Determine the [x, y] coordinate at the center of the cell enclosing the given text.  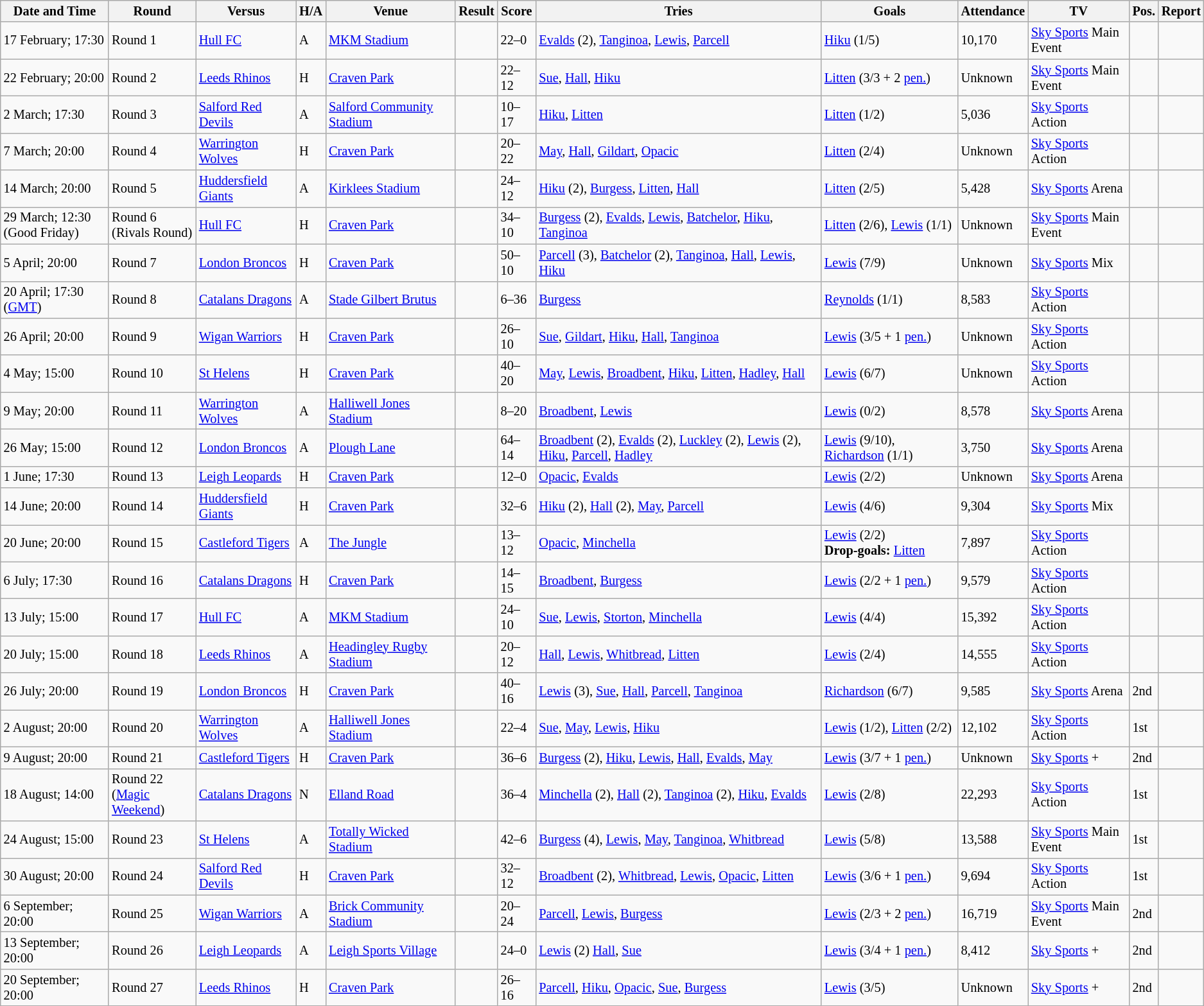
Lewis (4/6) [890, 507]
Opacic, Evalds [678, 477]
9,579 [993, 580]
6–36 [517, 300]
20 June; 20:00 [55, 543]
9,694 [993, 876]
Lewis (3/7 + 1 pen.) [890, 758]
16,719 [993, 914]
Burgess (2), Hiku, Lewis, Hall, Evalds, May [678, 758]
5,428 [993, 189]
14,555 [993, 654]
Round 24 [152, 876]
Lewis (3/6 + 1 pen.) [890, 876]
24–12 [517, 189]
Lewis (5/8) [890, 839]
13,588 [993, 839]
9 May; 20:00 [55, 411]
24 August; 15:00 [55, 839]
Reynolds (1/1) [890, 300]
Lewis (2/8) [890, 795]
Broadbent, Lewis [678, 411]
36–4 [517, 795]
24–10 [517, 617]
26 April; 20:00 [55, 336]
22,293 [993, 795]
32–6 [517, 507]
Lewis (2/2 + 1 pen.) [890, 580]
Lewis (3), Sue, Hall, Parcell, Tanginoa [678, 691]
2 March; 17:30 [55, 114]
40–16 [517, 691]
Tries [678, 11]
8,583 [993, 300]
9,585 [993, 691]
Hiku (1/5) [890, 40]
Lewis (2/2)Drop-goals: Litten [890, 543]
Round 13 [152, 477]
29 March; 12:30(Good Friday) [55, 225]
Sue, May, Lewis, Hiku [678, 728]
Round 9 [152, 336]
Parcell, Lewis, Burgess [678, 914]
Parcell (3), Batchelor (2), Tanginoa, Hall, Lewis, Hiku [678, 263]
5,036 [993, 114]
10–17 [517, 114]
2 August; 20:00 [55, 728]
Score [517, 11]
Round 16 [152, 580]
Round 20 [152, 728]
Lewis (1/2), Litten (2/2) [890, 728]
Litten (3/3 + 2 pen.) [890, 78]
26 July; 20:00 [55, 691]
Parcell, Hiku, Opacic, Sue, Burgess [678, 987]
30 August; 20:00 [55, 876]
Round 1 [152, 40]
22–12 [517, 78]
Lewis (2/4) [890, 654]
Elland Road [390, 795]
34–10 [517, 225]
Round 17 [152, 617]
Round [152, 11]
14–15 [517, 580]
May, Lewis, Broadbent, Hiku, Litten, Hadley, Hall [678, 374]
Litten (1/2) [890, 114]
Leigh Sports Village [390, 950]
Hiku (2), Hall (2), May, Parcell [678, 507]
Round 10 [152, 374]
64–14 [517, 447]
24–0 [517, 950]
20 July; 15:00 [55, 654]
The Jungle [390, 543]
17 February; 17:30 [55, 40]
9,304 [993, 507]
26 May; 15:00 [55, 447]
Attendance [993, 11]
6 September; 20:00 [55, 914]
Versus [246, 11]
Litten (2/4) [890, 152]
8–20 [517, 411]
Goals [890, 11]
TV [1079, 11]
20–24 [517, 914]
Hiku, Litten [678, 114]
Round 18 [152, 654]
20–22 [517, 152]
Round 6(Rivals Round) [152, 225]
Burgess (4), Lewis, May, Tanginoa, Whitbread [678, 839]
Brick Community Stadium [390, 914]
5 April; 20:00 [55, 263]
22–4 [517, 728]
Round 21 [152, 758]
20–12 [517, 654]
Round 26 [152, 950]
Lewis (3/5 + 1 pen.) [890, 336]
Pos. [1144, 11]
13 September; 20:00 [55, 950]
26–10 [517, 336]
7 March; 20:00 [55, 152]
22–0 [517, 40]
Round 22(Magic Weekend) [152, 795]
Round 25 [152, 914]
Round 2 [152, 78]
Round 14 [152, 507]
Salford Community Stadium [390, 114]
Totally Wicked Stadium [390, 839]
Lewis (7/9) [890, 263]
12–0 [517, 477]
Lewis (2/2) [890, 477]
Round 3 [152, 114]
36–6 [517, 758]
Broadbent (2), Evalds (2), Luckley (2), Lewis (2), Hiku, Parcell, Hadley [678, 447]
20 April; 17:30 (GMT) [55, 300]
Round 5 [152, 189]
6 July; 17:30 [55, 580]
Round 15 [152, 543]
3,750 [993, 447]
8,412 [993, 950]
Round 4 [152, 152]
15,392 [993, 617]
13–12 [517, 543]
Lewis (3/4 + 1 pen.) [890, 950]
42–6 [517, 839]
Lewis (2/3 + 2 pen.) [890, 914]
Round 19 [152, 691]
Burgess [678, 300]
Litten (2/5) [890, 189]
Round 12 [152, 447]
Broadbent (2), Whitbread, Lewis, Opacic, Litten [678, 876]
4 May; 15:00 [55, 374]
40–20 [517, 374]
13 July; 15:00 [55, 617]
Lewis (2) Hall, Sue [678, 950]
14 June; 20:00 [55, 507]
Lewis (3/5) [890, 987]
7,897 [993, 543]
Kirklees Stadium [390, 189]
50–10 [517, 263]
Minchella (2), Hall (2), Tanginoa (2), Hiku, Evalds [678, 795]
H/A [311, 11]
Sue, Hall, Hiku [678, 78]
9 August; 20:00 [55, 758]
Date and Time [55, 11]
1 June; 17:30 [55, 477]
12,102 [993, 728]
Round 8 [152, 300]
Burgess (2), Evalds, Lewis, Batchelor, Hiku, Tanginoa [678, 225]
Sue, Gildart, Hiku, Hall, Tanginoa [678, 336]
May, Hall, Gildart, Opacic [678, 152]
Report [1182, 11]
Opacic, Minchella [678, 543]
Lewis (0/2) [890, 411]
Broadbent, Burgess [678, 580]
Litten (2/6), Lewis (1/1) [890, 225]
10,170 [993, 40]
Lewis (4/4) [890, 617]
22 February; 20:00 [55, 78]
Plough Lane [390, 447]
18 August; 14:00 [55, 795]
Sue, Lewis, Storton, Minchella [678, 617]
Round 11 [152, 411]
Lewis (6/7) [890, 374]
14 March; 20:00 [55, 189]
Lewis (9/10), Richardson (1/1) [890, 447]
Venue [390, 11]
Headingley Rugby Stadium [390, 654]
Round 27 [152, 987]
8,578 [993, 411]
Evalds (2), Tanginoa, Lewis, Parcell [678, 40]
26–16 [517, 987]
Result [476, 11]
Richardson (6/7) [890, 691]
Stade Gilbert Brutus [390, 300]
Round 7 [152, 263]
Round 23 [152, 839]
Hiku (2), Burgess, Litten, Hall [678, 189]
N [311, 795]
20 September; 20:00 [55, 987]
32–12 [517, 876]
Hall, Lewis, Whitbread, Litten [678, 654]
